Scan for the cell matching the given text and deliver its (X, Y) coordinate at center. 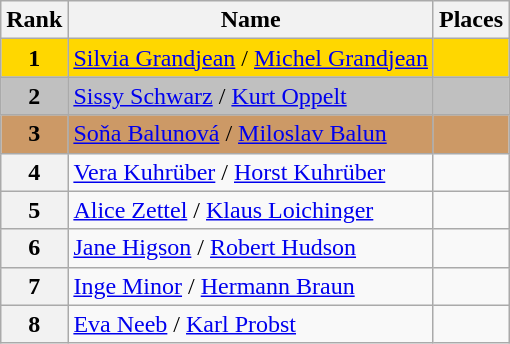
5 (34, 210)
7 (34, 286)
Jane Higson / Robert Hudson (251, 248)
3 (34, 134)
Silvia Grandjean / Michel Grandjean (251, 58)
2 (34, 96)
Vera Kuhrüber / Horst Kuhrüber (251, 172)
6 (34, 248)
1 (34, 58)
Alice Zettel / Klaus Loichinger (251, 210)
Eva Neeb / Karl Probst (251, 324)
Sissy Schwarz / Kurt Oppelt (251, 96)
Name (251, 20)
8 (34, 324)
4 (34, 172)
Rank (34, 20)
Soňa Balunová / Miloslav Balun (251, 134)
Places (470, 20)
Inge Minor / Hermann Braun (251, 286)
